Detect which cell encompasses the target text, then output its [X, Y] center coordinate. 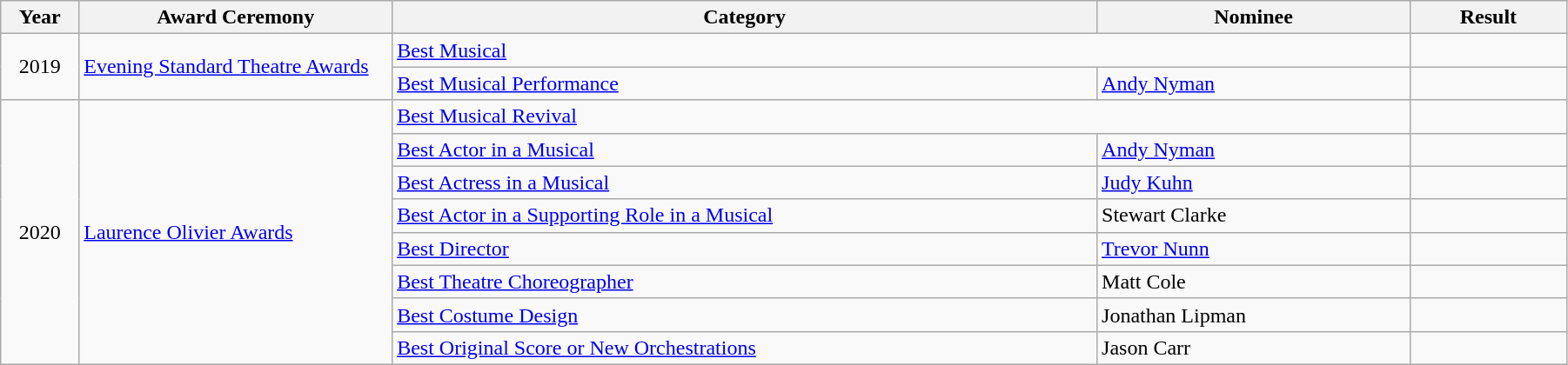
Best Musical Performance [745, 83]
Best Actor in a Musical [745, 149]
Stewart Clarke [1254, 216]
Nominee [1254, 17]
Best Theatre Choreographer [745, 282]
Best Actor in a Supporting Role in a Musical [745, 216]
Trevor Nunn [1254, 249]
Year [40, 17]
Jason Carr [1254, 348]
Award Ceremony [236, 17]
Result [1488, 17]
Jonathan Lipman [1254, 315]
Matt Cole [1254, 282]
Best Original Score or New Orchestrations [745, 348]
Best Director [745, 249]
2020 [40, 232]
Best Musical Revival [901, 116]
Judy Kuhn [1254, 182]
Laurence Olivier Awards [236, 232]
Best Musical [901, 50]
Evening Standard Theatre Awards [236, 67]
Best Actress in a Musical [745, 182]
Best Costume Design [745, 315]
2019 [40, 67]
Category [745, 17]
